Provide the [X, Y] coordinate of the cell's center where the given text is located.  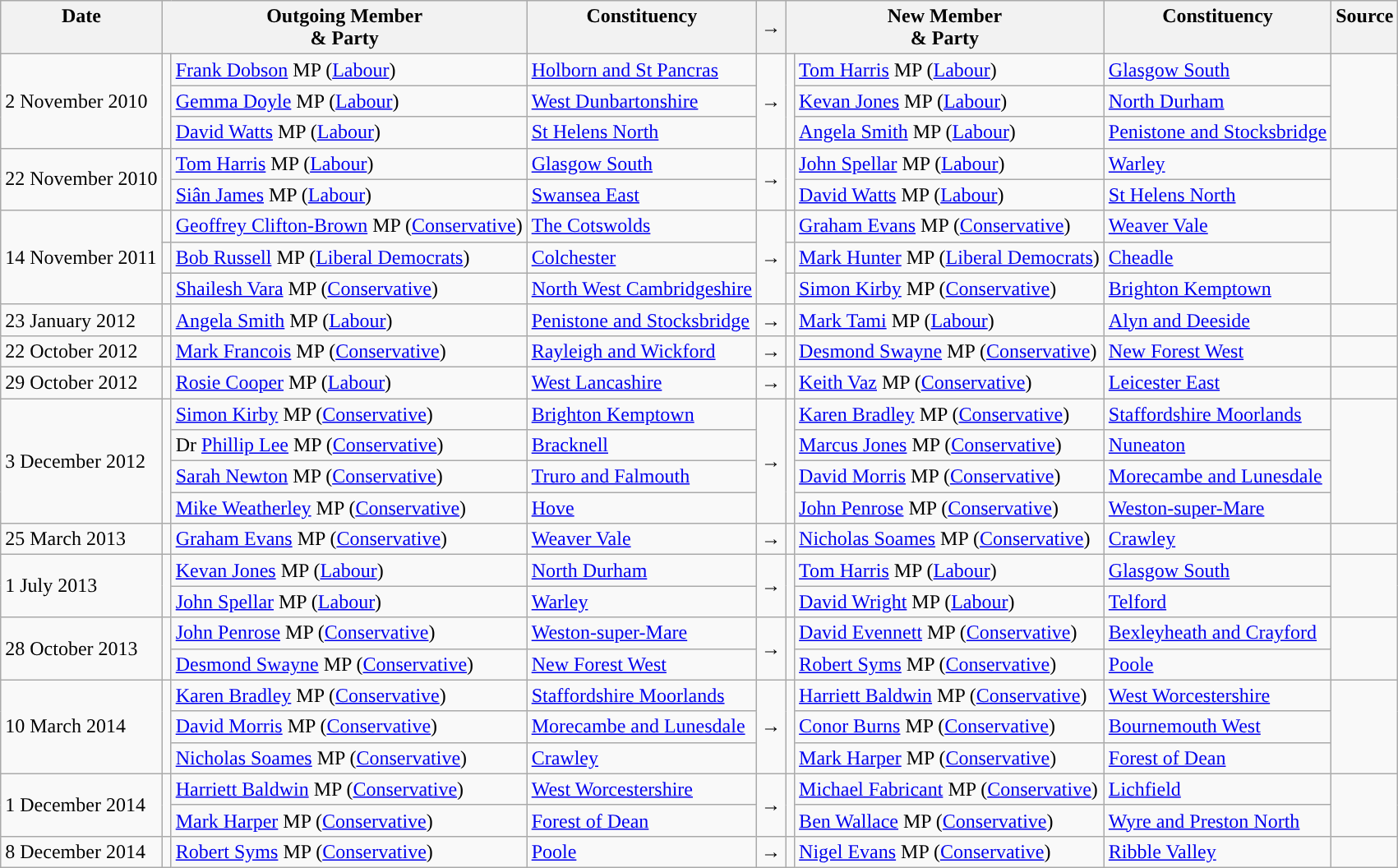
28 October 2013 [81, 649]
Nuneaton [1217, 446]
Ribble Valley [1217, 852]
Marcus Jones MP (Conservative) [950, 446]
New Member& Party [945, 28]
Bracknell [641, 446]
David Wright MP (Labour) [950, 602]
Mark Hunter MP (Liberal Democrats) [950, 257]
Geoffrey Clifton-Brown MP (Conservative) [348, 226]
Gemma Doyle MP (Labour) [348, 101]
1 July 2013 [81, 586]
Mark Tami MP (Labour) [950, 320]
Date [81, 28]
The Cotswolds [641, 226]
West Lancashire [641, 382]
Bournemouth West [1217, 727]
Alyn and Deeside [1217, 320]
10 March 2014 [81, 727]
Telford [1217, 602]
Swansea East [641, 195]
1 December 2014 [81, 805]
Colchester [641, 257]
Ben Wallace MP (Conservative) [950, 820]
22 October 2012 [81, 351]
8 December 2014 [81, 852]
Holborn and St Pancras [641, 70]
Cheadle [1217, 257]
Keith Vaz MP (Conservative) [950, 382]
West Dunbartonshire [641, 101]
Rosie Cooper MP (Labour) [348, 382]
22 November 2010 [81, 179]
Nigel Evans MP (Conservative) [950, 852]
Michael Fabricant MP (Conservative) [950, 789]
Outgoing Member& Party [344, 28]
Mark Francois MP (Conservative) [348, 351]
2 November 2010 [81, 101]
Conor Burns MP (Conservative) [950, 727]
Hove [641, 508]
23 January 2012 [81, 320]
Rayleigh and Wickford [641, 351]
Truro and Falmouth [641, 477]
Source [1364, 28]
Sarah Newton MP (Conservative) [348, 477]
Mike Weatherley MP (Conservative) [348, 508]
Bob Russell MP (Liberal Democrats) [348, 257]
14 November 2011 [81, 257]
Siân James MP (Labour) [348, 195]
Frank Dobson MP (Labour) [348, 70]
Shailesh Vara MP (Conservative) [348, 289]
Wyre and Preston North [1217, 820]
Leicester East [1217, 382]
3 December 2012 [81, 460]
29 October 2012 [81, 382]
Lichfield [1217, 789]
Dr Phillip Lee MP (Conservative) [348, 446]
25 March 2013 [81, 539]
David Evennett MP (Conservative) [950, 633]
North West Cambridgeshire [641, 289]
Bexleyheath and Crayford [1217, 633]
